Locate the cell with the specified text and output its [X, Y] center coordinate. 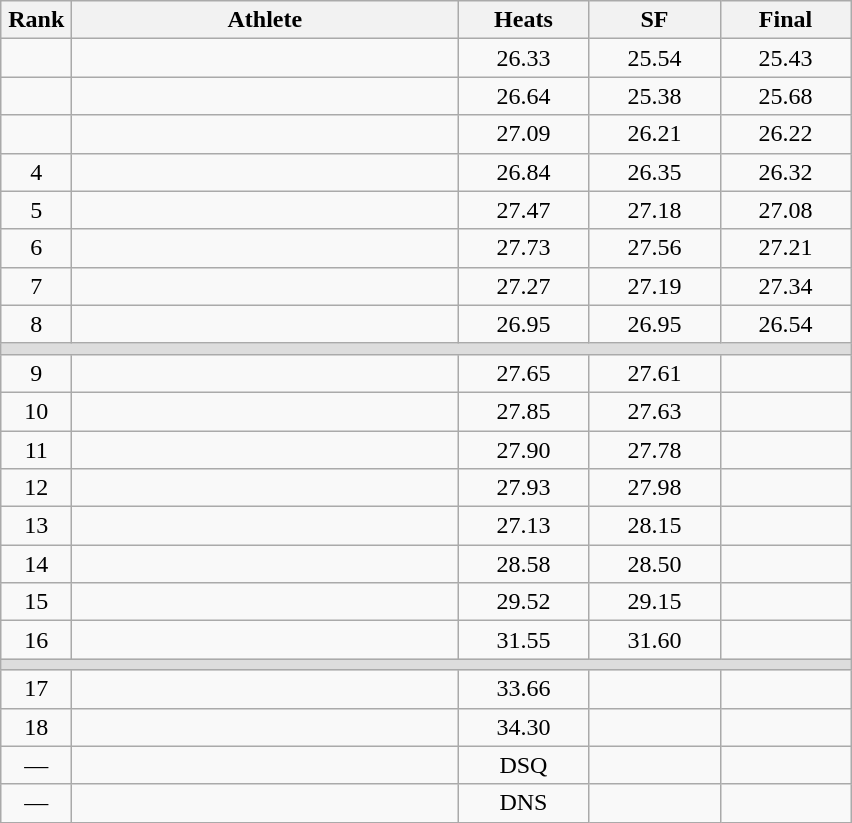
27.56 [654, 248]
11 [36, 449]
DNS [524, 803]
DSQ [524, 765]
31.60 [654, 640]
27.65 [524, 373]
25.54 [654, 58]
26.21 [654, 134]
27.08 [786, 210]
27.90 [524, 449]
29.52 [524, 602]
28.15 [654, 526]
SF [654, 20]
27.98 [654, 488]
29.15 [654, 602]
27.47 [524, 210]
25.43 [786, 58]
14 [36, 564]
27.18 [654, 210]
27.13 [524, 526]
7 [36, 286]
Athlete [265, 20]
26.84 [524, 172]
27.78 [654, 449]
26.33 [524, 58]
27.93 [524, 488]
27.27 [524, 286]
Heats [524, 20]
31.55 [524, 640]
34.30 [524, 727]
16 [36, 640]
26.32 [786, 172]
27.73 [524, 248]
8 [36, 324]
26.35 [654, 172]
6 [36, 248]
26.54 [786, 324]
18 [36, 727]
28.50 [654, 564]
Final [786, 20]
12 [36, 488]
28.58 [524, 564]
26.64 [524, 96]
27.63 [654, 411]
27.21 [786, 248]
10 [36, 411]
13 [36, 526]
4 [36, 172]
33.66 [524, 689]
5 [36, 210]
15 [36, 602]
27.61 [654, 373]
17 [36, 689]
27.34 [786, 286]
27.85 [524, 411]
25.68 [786, 96]
27.09 [524, 134]
9 [36, 373]
26.22 [786, 134]
Rank [36, 20]
25.38 [654, 96]
27.19 [654, 286]
